From the cell containing the given text, extract its center point as [x, y] coordinate. 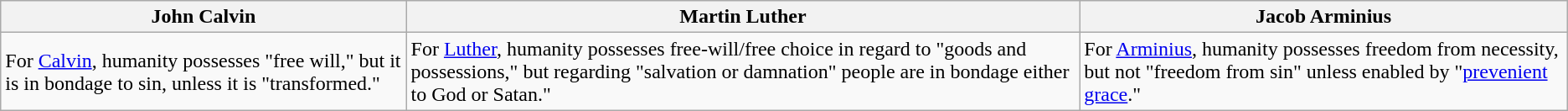
For Calvin, humanity possesses "free will," but it is in bondage to sin, unless it is "transformed." [204, 71]
For Arminius, humanity possesses freedom from necessity, but not "freedom from sin" unless enabled by "prevenient grace." [1323, 71]
Martin Luther [743, 17]
John Calvin [204, 17]
Jacob Arminius [1323, 17]
